Return (x, y) of the center of cell containing provided text 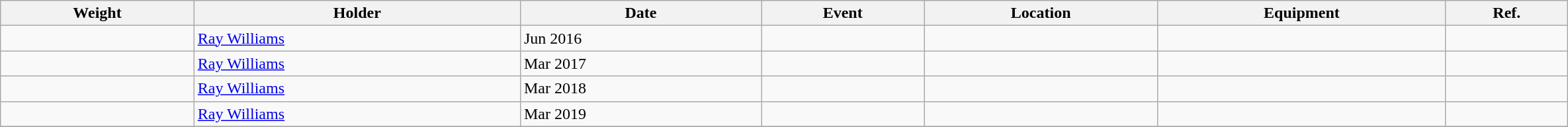
Weight (97, 13)
Location (1041, 13)
Ref. (1506, 13)
Date (640, 13)
Mar 2018 (640, 89)
Holder (357, 13)
Event (843, 13)
Equipment (1301, 13)
Mar 2019 (640, 114)
Mar 2017 (640, 63)
Jun 2016 (640, 38)
